Locate the cell with the specified text and output its (x, y) center coordinate. 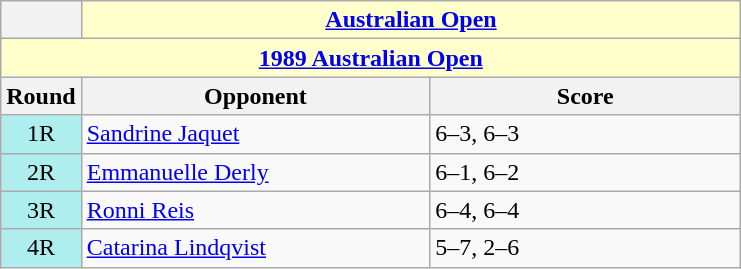
4R (41, 248)
1989 Australian Open (371, 58)
2R (41, 172)
3R (41, 210)
Emmanuelle Derly (256, 172)
Sandrine Jaquet (256, 134)
6–3, 6–3 (586, 134)
1R (41, 134)
Ronni Reis (256, 210)
Round (41, 96)
5–7, 2–6 (586, 248)
6–1, 6–2 (586, 172)
Catarina Lindqvist (256, 248)
Australian Open (411, 20)
Opponent (256, 96)
Score (586, 96)
6–4, 6–4 (586, 210)
